Scan for the cell matching the given text and deliver its (x, y) coordinate at center. 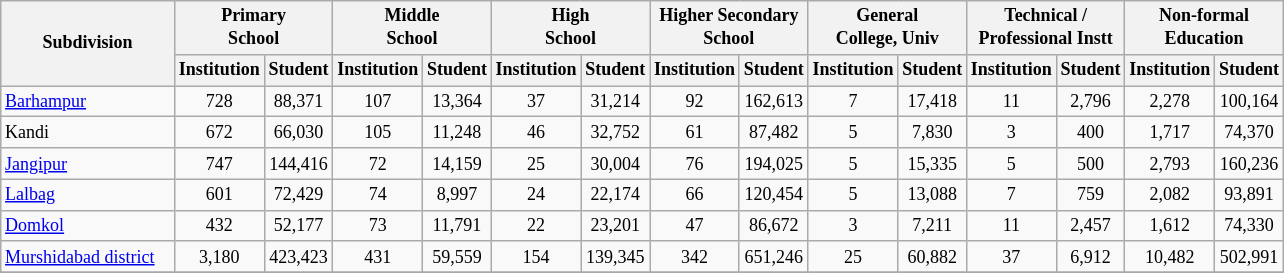
HighSchool (570, 28)
Jangipur (88, 164)
2,457 (1090, 226)
61 (695, 132)
2,796 (1090, 102)
13,364 (458, 102)
8,997 (458, 194)
400 (1090, 132)
160,236 (1250, 164)
6,912 (1090, 256)
66,030 (298, 132)
Subdivision (88, 44)
74 (378, 194)
17,418 (932, 102)
22 (536, 226)
1,717 (1170, 132)
Technical /Professional Instt (1045, 28)
747 (219, 164)
72,429 (298, 194)
24 (536, 194)
139,345 (616, 256)
Barhampur (88, 102)
432 (219, 226)
Non-formalEducation (1204, 28)
7,830 (932, 132)
162,613 (774, 102)
22,174 (616, 194)
GeneralCollege, Univ (887, 28)
76 (695, 164)
74,370 (1250, 132)
59,559 (458, 256)
100,164 (1250, 102)
500 (1090, 164)
52,177 (298, 226)
431 (378, 256)
11,791 (458, 226)
46 (536, 132)
86,672 (774, 226)
93,891 (1250, 194)
31,214 (616, 102)
66 (695, 194)
74,330 (1250, 226)
107 (378, 102)
47 (695, 226)
144,416 (298, 164)
10,482 (1170, 256)
11,248 (458, 132)
Higher SecondarySchool (729, 28)
2,793 (1170, 164)
759 (1090, 194)
30,004 (616, 164)
Domkol (88, 226)
651,246 (774, 256)
2,278 (1170, 102)
Kandi (88, 132)
120,454 (774, 194)
672 (219, 132)
728 (219, 102)
Lalbag (88, 194)
342 (695, 256)
72 (378, 164)
MiddleSchool (412, 28)
13,088 (932, 194)
PrimarySchool (253, 28)
105 (378, 132)
15,335 (932, 164)
92 (695, 102)
14,159 (458, 164)
154 (536, 256)
601 (219, 194)
1,612 (1170, 226)
32,752 (616, 132)
87,482 (774, 132)
502,991 (1250, 256)
Murshidabad district (88, 256)
3,180 (219, 256)
73 (378, 226)
194,025 (774, 164)
423,423 (298, 256)
2,082 (1170, 194)
60,882 (932, 256)
88,371 (298, 102)
23,201 (616, 226)
7,211 (932, 226)
